Return [x, y] of the center of cell containing provided text 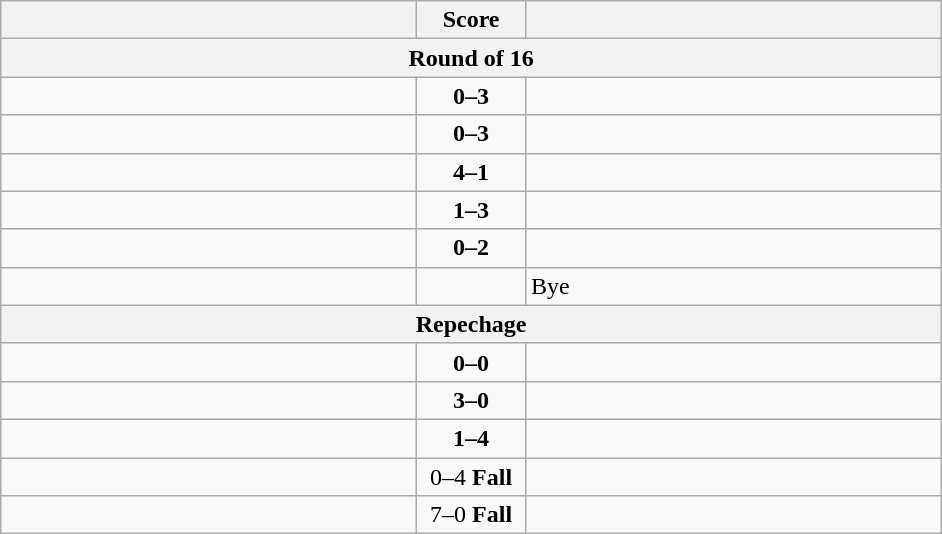
0–0 [472, 362]
1–3 [472, 210]
0–4 Fall [472, 477]
Score [472, 20]
1–4 [472, 438]
Bye [733, 286]
7–0 Fall [472, 515]
0–2 [472, 248]
Round of 16 [472, 58]
4–1 [472, 172]
3–0 [472, 400]
Repechage [472, 324]
